Find where the given text appears and provide that cell's center as (x, y) coordinate. 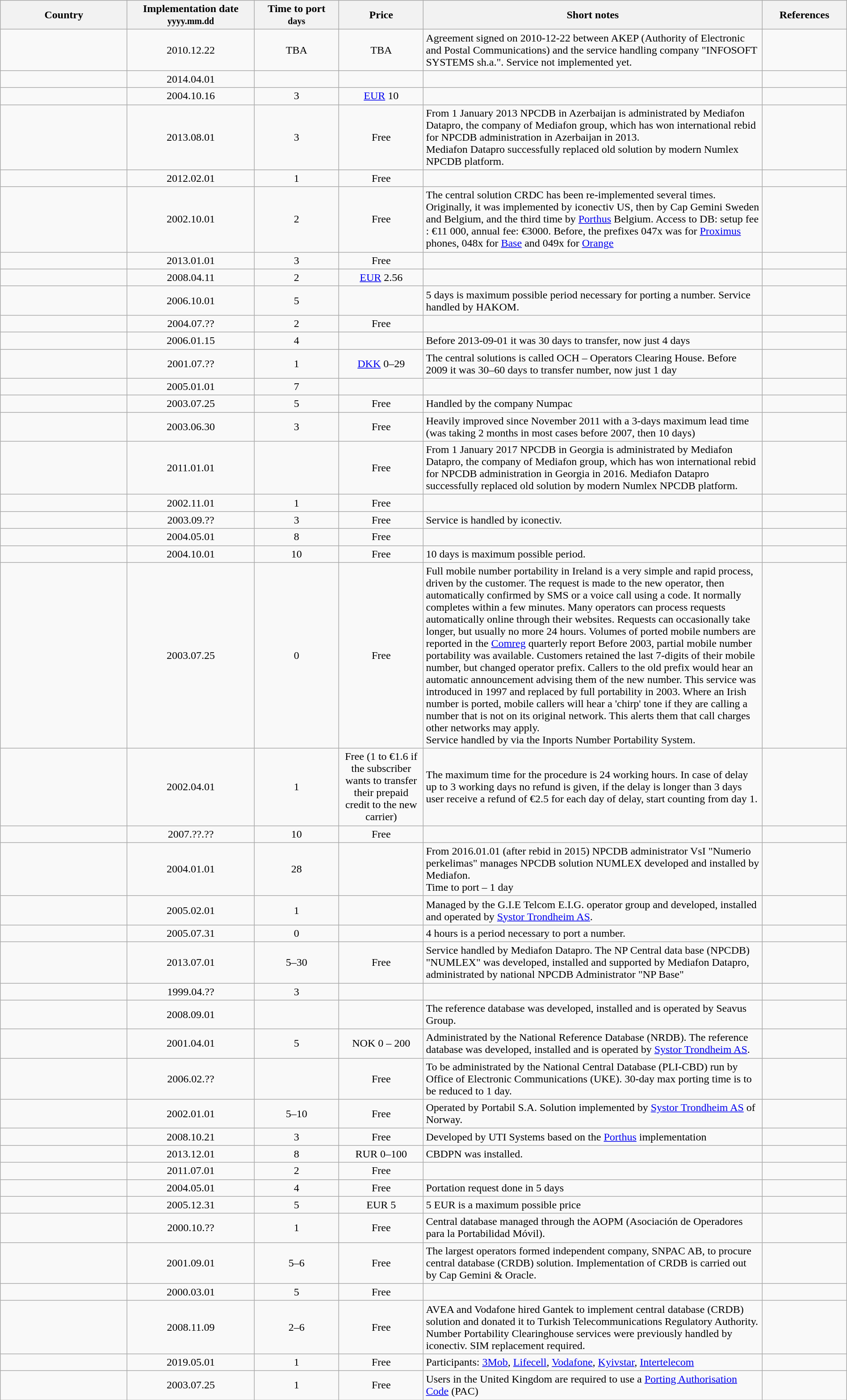
2002.10.01 (191, 219)
RUR 0–100 (382, 1154)
2001.09.01 (191, 1263)
2008.04.11 (191, 277)
2002.01.01 (191, 1114)
Administrated by the National Reference Database (NRDB). The reference database was developed, installed and is operated by Systor Trondheim AS. (593, 1044)
2005.01.01 (191, 387)
2005.12.31 (191, 1205)
2019.05.01 (191, 1362)
Portation request done in 5 days (593, 1188)
5–6 (297, 1263)
Implementation dateyyyy.mm.dd (191, 15)
Free (1 to €1.6 if the subscriber wants to transfer their prepaid credit to the new carrier) (382, 787)
2008.09.01 (191, 1015)
Service is handled by iconectiv. (593, 520)
Handled by the company Numpac (593, 404)
2002.04.01 (191, 787)
Short notes (593, 15)
Price (382, 15)
DKK 0–29 (382, 364)
2013.07.01 (191, 962)
Country (64, 15)
4 hours is a period necessary to port a number. (593, 933)
2007.??.?? (191, 834)
2006.02.?? (191, 1079)
5–10 (297, 1114)
2000.10.?? (191, 1228)
2011.07.01 (191, 1171)
2004.01.01 (191, 869)
2001.04.01 (191, 1044)
Developed by UTI Systems based on the Porthus implementation (593, 1137)
2001.07.?? (191, 364)
2–6 (297, 1327)
Participants: 3Mob, Lifecell, Vodafone, Kyivstar, Intertelecom (593, 1362)
10 days is maximum possible period. (593, 554)
Managed by the G.I.E Telcom E.I.G. operator group and developed, installed and operated by Systor Trondheim AS. (593, 910)
2008.10.21 (191, 1137)
1999.04.?? (191, 991)
5 EUR is a maximum possible price (593, 1205)
7 (297, 387)
2003.09.?? (191, 520)
Users in the United Kingdom are required to use a Porting Authorisation Code (PAC) (593, 1385)
2013.12.01 (191, 1154)
28 (297, 869)
Time to portdays (297, 15)
2012.02.01 (191, 178)
2013.08.01 (191, 137)
2002.11.01 (191, 503)
The reference database was developed, installed and is operated by Seavus Group. (593, 1015)
Before 2013-09-01 it was 30 days to transfer, now just 4 days (593, 340)
EUR 5 (382, 1205)
References (804, 15)
Operated by Portabil S.A. Solution implemented by Systor Trondheim AS of Norway. (593, 1114)
EUR 10 (382, 96)
2005.07.31 (191, 933)
5–30 (297, 962)
5 days is maximum possible period necessary for porting a number. Service handled by HAKOM. (593, 300)
NOK 0 – 200 (382, 1044)
2008.11.09 (191, 1327)
2005.02.01 (191, 910)
EUR 2.56 (382, 277)
2004.10.16 (191, 96)
2004.10.01 (191, 554)
The central solutions is called OCH – Operators Clearing House. Before 2009 it was 30–60 days to transfer number, now just 1 day (593, 364)
Central database managed through the AOPM (Asociación de Operadores para la Portabilidad Móvil). (593, 1228)
2014.04.01 (191, 79)
2011.01.01 (191, 468)
2003.06.30 (191, 427)
CBDPN was installed. (593, 1154)
2004.07.?? (191, 323)
Heavily improved since November 2011 with a 3-days maximum lead time (was taking 2 months in most cases before 2007, then 10 days) (593, 427)
2006.10.01 (191, 300)
2000.03.01 (191, 1292)
2013.01.01 (191, 260)
2010.12.22 (191, 50)
2006.01.15 (191, 340)
